Output the [X, Y] coordinate of the center of the cell containing the given text.  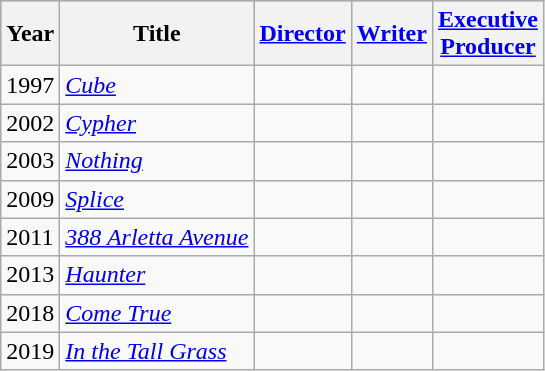
Cypher [157, 123]
388 Arletta Avenue [157, 237]
2011 [30, 237]
Director [302, 34]
Splice [157, 199]
Come True [157, 313]
ExecutiveProducer [488, 34]
Writer [392, 34]
In the Tall Grass [157, 351]
Nothing [157, 161]
Year [30, 34]
Cube [157, 85]
2013 [30, 275]
2003 [30, 161]
2009 [30, 199]
1997 [30, 85]
Title [157, 34]
2002 [30, 123]
Haunter [157, 275]
2018 [30, 313]
2019 [30, 351]
